Return [X, Y] of the center of cell containing provided text 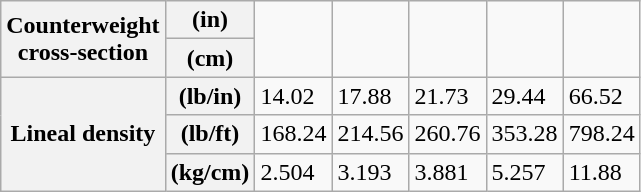
21.73 [448, 96]
Counterweight cross-section [83, 39]
11.88 [602, 172]
260.76 [448, 134]
(in) [210, 20]
2.504 [294, 172]
3.193 [370, 172]
17.88 [370, 96]
29.44 [524, 96]
214.56 [370, 134]
(lb/ft) [210, 134]
(lb/in) [210, 96]
(cm) [210, 58]
66.52 [602, 96]
3.881 [448, 172]
5.257 [524, 172]
798.24 [602, 134]
Lineal density [83, 134]
353.28 [524, 134]
(kg/cm) [210, 172]
168.24 [294, 134]
14.02 [294, 96]
